Determine the (x, y) coordinate at the center of the cell enclosing the given text.  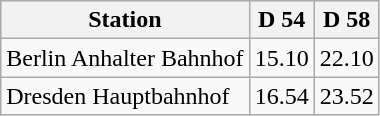
Dresden Hauptbahnhof (125, 96)
15.10 (282, 58)
Station (125, 20)
16.54 (282, 96)
22.10 (346, 58)
D 54 (282, 20)
Berlin Anhalter Bahnhof (125, 58)
D 58 (346, 20)
23.52 (346, 96)
